Capture the cell that displays the provided text and extract its [x, y] central coordinate. 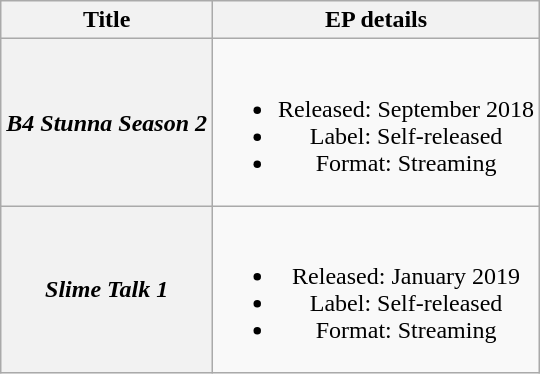
Released: January 2019Label: Self-releasedFormat: Streaming [376, 290]
Title [107, 20]
EP details [376, 20]
Slime Talk 1 [107, 290]
B4 Stunna Season 2 [107, 122]
Released: September 2018Label: Self-releasedFormat: Streaming [376, 122]
